Find where the given text appears and provide that cell's center as (X, Y) coordinate. 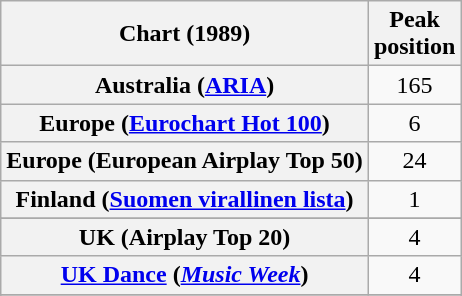
165 (414, 85)
UK (Airplay Top 20) (185, 237)
UK Dance (Music Week) (185, 275)
Chart (1989) (185, 34)
Peakposition (414, 34)
1 (414, 199)
Europe (European Airplay Top 50) (185, 161)
6 (414, 123)
Australia (ARIA) (185, 85)
24 (414, 161)
Finland (Suomen virallinen lista) (185, 199)
Europe (Eurochart Hot 100) (185, 123)
